From the cell containing the given text, extract its center point as (X, Y) coordinate. 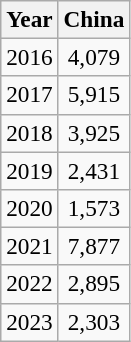
2017 (30, 95)
Year (30, 19)
2018 (30, 133)
2022 (30, 284)
2019 (30, 170)
2023 (30, 322)
2,431 (94, 170)
5,915 (94, 95)
2021 (30, 246)
2,895 (94, 284)
7,877 (94, 246)
1,573 (94, 208)
4,079 (94, 57)
2020 (30, 208)
China (94, 19)
2,303 (94, 322)
2016 (30, 57)
3,925 (94, 133)
